Detect which cell encompasses the target text, then output its (X, Y) center coordinate. 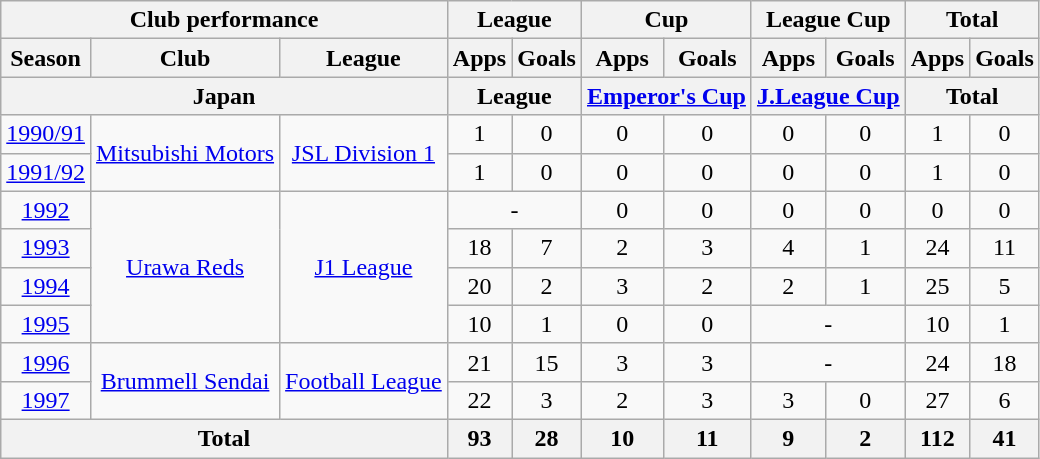
20 (479, 286)
1992 (46, 210)
Urawa Reds (184, 267)
Club (184, 58)
27 (937, 400)
22 (479, 400)
93 (479, 438)
Brummell Sendai (184, 381)
J1 League (364, 267)
41 (1005, 438)
9 (788, 438)
League Cup (828, 20)
1994 (46, 286)
4 (788, 248)
1996 (46, 362)
7 (547, 248)
21 (479, 362)
6 (1005, 400)
112 (937, 438)
1991/92 (46, 172)
1995 (46, 324)
5 (1005, 286)
Mitsubishi Motors (184, 153)
Japan (224, 96)
15 (547, 362)
Season (46, 58)
1997 (46, 400)
25 (937, 286)
Emperor's Cup (666, 96)
Cup (666, 20)
J.League Cup (828, 96)
1990/91 (46, 134)
JSL Division 1 (364, 153)
1993 (46, 248)
28 (547, 438)
Football League (364, 381)
Club performance (224, 20)
